Extract the [X, Y] coordinate from the center of the cell holding the provided text.  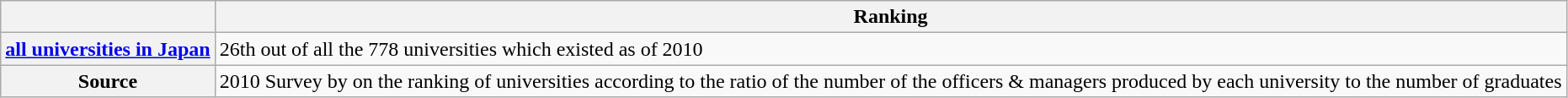
26th out of all the 778 universities which existed as of 2010 [891, 49]
Ranking [891, 17]
all universities in Japan [108, 49]
Source [108, 81]
